Pinpoint the cell where the given text exists, returning its [X, Y] midpoint coordinate. 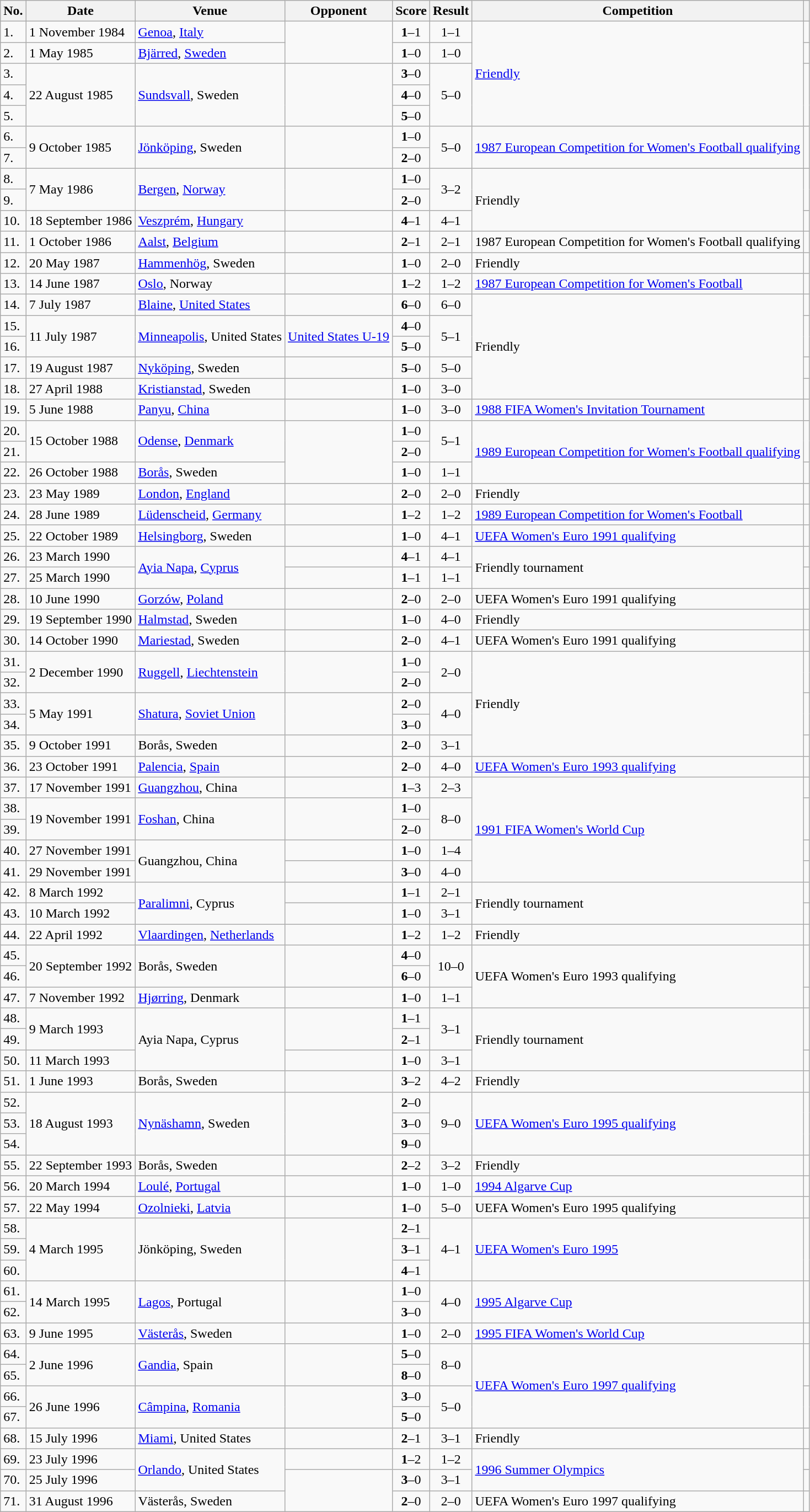
64. [13, 1354]
4 March 1995 [81, 1249]
19. [13, 410]
8. [13, 179]
32. [13, 683]
53. [13, 1123]
56. [13, 1186]
9 October 1985 [81, 147]
22 October 1989 [81, 535]
1 May 1985 [81, 53]
9. [13, 200]
Lagos, Portugal [210, 1302]
15 July 1996 [81, 1438]
Score [411, 11]
Paralimni, Cyprus [210, 903]
Nynäshamn, Sweden [210, 1123]
7 May 1986 [81, 189]
Hammenhög, Sweden [210, 263]
1–3 [411, 787]
30. [13, 641]
19 September 1990 [81, 620]
16. [13, 347]
7 November 1992 [81, 998]
8 March 1992 [81, 892]
63. [13, 1333]
7 July 1987 [81, 305]
34. [13, 725]
62. [13, 1312]
4. [13, 95]
29. [13, 620]
23 May 1989 [81, 494]
10 June 1990 [81, 598]
1995 FIFA Women's World Cup [637, 1333]
15. [13, 326]
Genoa, Italy [210, 32]
42. [13, 892]
Helsingborg, Sweden [210, 535]
Palencia, Spain [210, 766]
1995 Algarve Cup [637, 1302]
Gandia, Spain [210, 1365]
14 October 1990 [81, 641]
17 November 1991 [81, 787]
31 August 1996 [81, 1501]
2 June 1996 [81, 1365]
25. [13, 535]
Ozolnieki, Latvia [210, 1207]
United States U-19 [339, 336]
22 May 1994 [81, 1207]
Aalst, Belgium [210, 242]
44. [13, 935]
Lüdenscheid, Germany [210, 514]
UEFA Women's Euro 1995 [637, 1249]
4–2 [451, 1081]
1 November 1984 [81, 32]
Result [451, 11]
No. [13, 11]
5 May 1991 [81, 714]
Odense, Denmark [210, 441]
26 June 1996 [81, 1407]
58. [13, 1228]
70. [13, 1480]
21. [13, 452]
Gorzów, Poland [210, 598]
31. [13, 662]
29 November 1991 [81, 871]
1988 FIFA Women's Invitation Tournament [637, 410]
Ruggell, Liechtenstein [210, 672]
52. [13, 1102]
11 July 1987 [81, 336]
47. [13, 998]
24. [13, 514]
Blaine, United States [210, 305]
39. [13, 829]
66. [13, 1396]
54. [13, 1144]
9 June 1995 [81, 1333]
1. [13, 32]
Opponent [339, 11]
43. [13, 913]
19 August 1987 [81, 368]
23. [13, 494]
9 October 1991 [81, 746]
65. [13, 1375]
11 March 1993 [81, 1060]
1 October 1986 [81, 242]
46. [13, 977]
25 March 1990 [81, 577]
10. [13, 221]
1996 Summer Olympics [637, 1470]
2 December 1990 [81, 672]
1991 FIFA Women's World Cup [637, 829]
27 April 1988 [81, 389]
57. [13, 1207]
18 September 1986 [81, 221]
10–0 [451, 966]
Kristianstad, Sweden [210, 389]
Bjärred, Sweden [210, 53]
Hjørring, Denmark [210, 998]
Panyu, China [210, 410]
18. [13, 389]
1987 European Competition for Women's Football [637, 284]
51. [13, 1081]
33. [13, 704]
Halmstad, Sweden [210, 620]
1–4 [451, 850]
7. [13, 158]
60. [13, 1270]
Orlando, United States [210, 1470]
27 November 1991 [81, 850]
50. [13, 1060]
Veszprém, Hungary [210, 221]
23 March 1990 [81, 556]
9 March 1993 [81, 1029]
35. [13, 746]
Minneapolis, United States [210, 336]
23 October 1991 [81, 766]
59. [13, 1249]
5 June 1988 [81, 410]
Shatura, Soviet Union [210, 714]
12. [13, 263]
69. [13, 1459]
Foshan, China [210, 819]
Loulé, Portugal [210, 1186]
Sundsvall, Sweden [210, 95]
13. [13, 284]
20 September 1992 [81, 966]
3. [13, 74]
45. [13, 956]
London, England [210, 494]
67. [13, 1417]
36. [13, 766]
38. [13, 808]
71. [13, 1501]
2–3 [451, 787]
14. [13, 305]
Miami, United States [210, 1438]
1989 European Competition for Women's Football [637, 514]
20. [13, 431]
41. [13, 871]
18 August 1993 [81, 1123]
14 June 1987 [81, 284]
27. [13, 577]
20 May 1987 [81, 263]
37. [13, 787]
5. [13, 116]
Venue [210, 11]
1 June 1993 [81, 1081]
2. [13, 53]
68. [13, 1438]
Vlaardingen, Netherlands [210, 935]
6. [13, 137]
11. [13, 242]
26. [13, 556]
49. [13, 1039]
10 March 1992 [81, 913]
20 March 1994 [81, 1186]
22 September 1993 [81, 1165]
28 June 1989 [81, 514]
Date [81, 11]
22 April 1992 [81, 935]
Oslo, Norway [210, 284]
Competition [637, 11]
28. [13, 598]
17. [13, 368]
Bergen, Norway [210, 189]
55. [13, 1165]
25 July 1996 [81, 1480]
Nyköping, Sweden [210, 368]
14 March 1995 [81, 1302]
22. [13, 473]
1994 Algarve Cup [637, 1186]
40. [13, 850]
19 November 1991 [81, 819]
Câmpina, Romania [210, 1407]
23 July 1996 [81, 1459]
2–2 [411, 1165]
22 August 1985 [81, 95]
1989 European Competition for Women's Football qualifying [637, 452]
15 October 1988 [81, 441]
Mariestad, Sweden [210, 641]
61. [13, 1291]
48. [13, 1018]
26 October 1988 [81, 473]
